From the cell containing the given text, extract its center point as [x, y] coordinate. 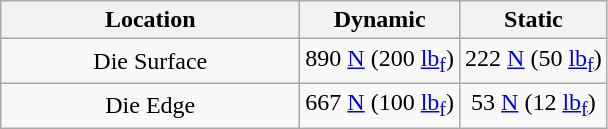
53 N (12 lbf) [534, 105]
667 N (100 lbf) [380, 105]
Location [150, 20]
222 N (50 lbf) [534, 61]
Static [534, 20]
Dynamic [380, 20]
Die Surface [150, 61]
890 N (200 lbf) [380, 61]
Die Edge [150, 105]
